Scan for the cell matching the given text and deliver its [X, Y] coordinate at center. 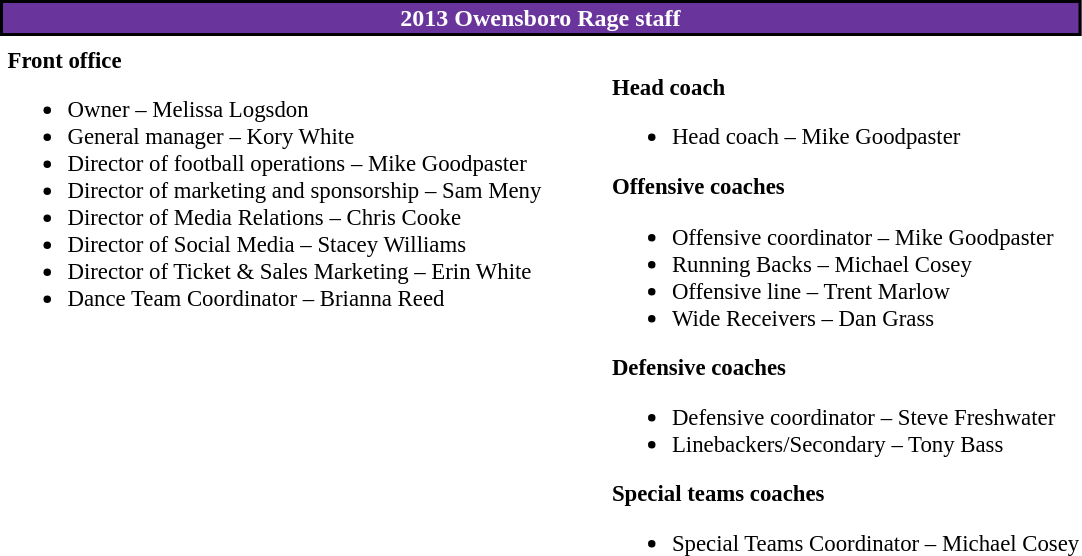
2013 Owensboro Rage staff [540, 18]
